Determine the [x, y] coordinate at the center of the cell enclosing the given text.  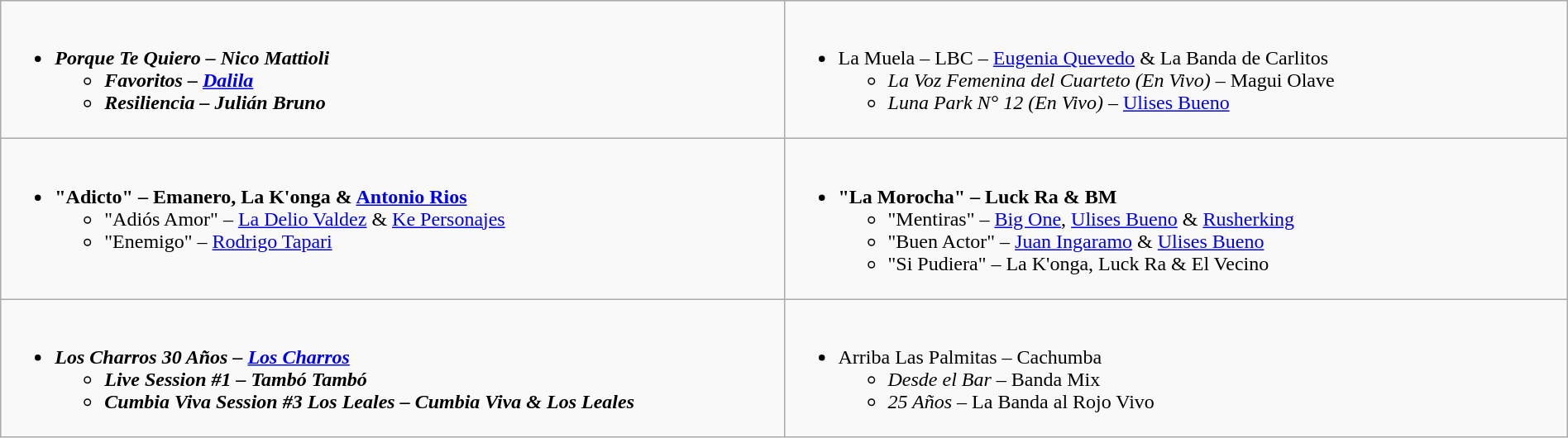
Arriba Las Palmitas – CachumbaDesde el Bar – Banda Mix25 Años – La Banda al Rojo Vivo [1176, 369]
La Muela – LBC – Eugenia Quevedo & La Banda de CarlitosLa Voz Femenina del Cuarteto (En Vivo) – Magui OlaveLuna Park N° 12 (En Vivo) – Ulises Bueno [1176, 69]
Los Charros 30 Años – Los CharrosLive Session #1 – Tambó TambóCumbia Viva Session #3 Los Leales – Cumbia Viva & Los Leales [392, 369]
Porque Te Quiero – Nico MattioliFavoritos – DalilaResiliencia – Julián Bruno [392, 69]
"Adicto" – Emanero, La K'onga & Antonio Rios"Adiós Amor" – La Delio Valdez & Ke Personajes"Enemigo" – Rodrigo Tapari [392, 219]
